Search for the cell housing the specified text and yield its [X, Y] center coordinate. 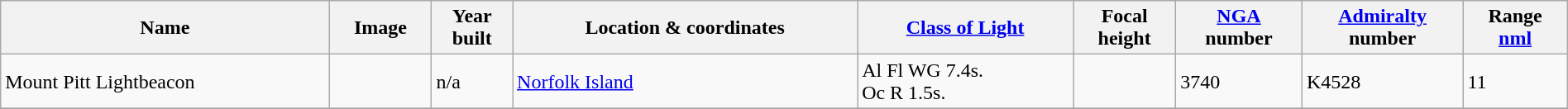
Name [165, 28]
Al Fl WG 7.4s.Oc R 1.5s. [966, 81]
Rangenml [1515, 28]
Image [380, 28]
Focalheight [1125, 28]
3740 [1239, 81]
Class of Light [966, 28]
K4528 [1383, 81]
Location & coordinates [685, 28]
Admiraltynumber [1383, 28]
n/a [472, 81]
Yearbuilt [472, 28]
Mount Pitt Lightbeacon [165, 81]
NGAnumber [1239, 28]
11 [1515, 81]
Norfolk Island [685, 81]
